For the text-containing cell, return its midpoint in (x, y) coordinate format. 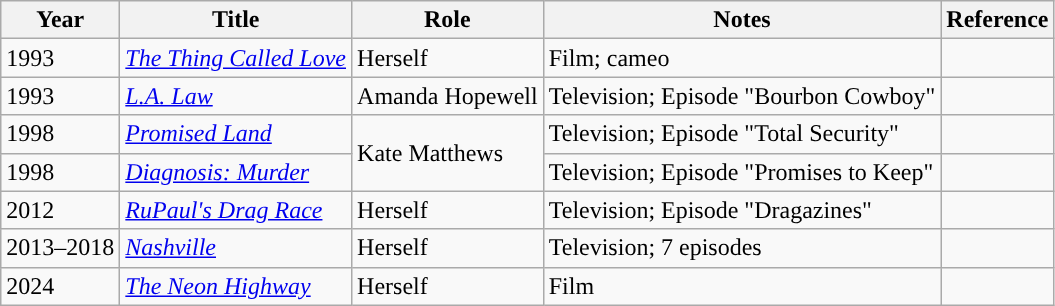
The Thing Called Love (236, 58)
Title (236, 20)
2024 (60, 286)
Television; 7 episodes (742, 248)
Reference (998, 20)
The Neon Highway (236, 286)
Film (742, 286)
2012 (60, 210)
Nashville (236, 248)
Diagnosis: Murder (236, 172)
Television; Episode "Dragazines" (742, 210)
Role (448, 20)
L.A. Law (236, 96)
2013–2018 (60, 248)
Kate Matthews (448, 153)
Television; Episode "Promises to Keep" (742, 172)
Amanda Hopewell (448, 96)
Notes (742, 20)
Film; cameo (742, 58)
RuPaul's Drag Race (236, 210)
Television; Episode "Total Security" (742, 134)
Promised Land (236, 134)
Year (60, 20)
Television; Episode "Bourbon Cowboy" (742, 96)
